Search for the cell housing the specified text and yield its (x, y) center coordinate. 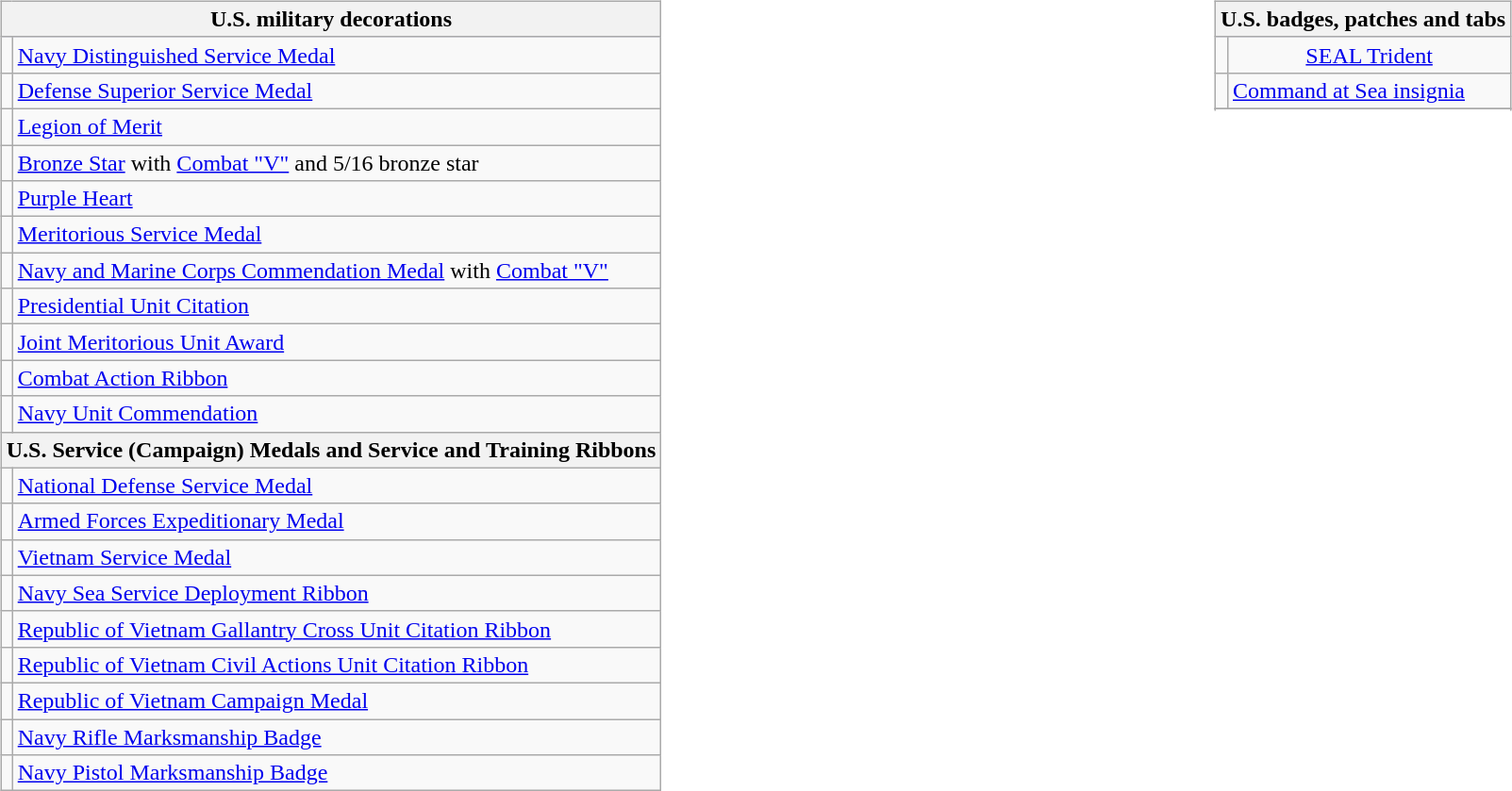
Republic of Vietnam Gallantry Cross Unit Citation Ribbon (337, 629)
Navy Distinguished Service Medal (337, 55)
U.S. military decorations (331, 19)
U.S. badges, patches and tabs (1364, 19)
Command at Sea insignia (1369, 91)
Armed Forces Expeditionary Medal (337, 521)
Combat Action Ribbon (337, 378)
Navy Sea Service Deployment Ribbon (337, 593)
Navy Rifle Marksmanship Badge (337, 736)
Purple Heart (337, 199)
Navy Pistol Marksmanship Badge (337, 773)
Presidential Unit Citation (337, 306)
Bronze Star with Combat "V" and 5/16 bronze star (337, 163)
National Defense Service Medal (337, 486)
Republic of Vietnam Campaign Medal (337, 700)
Navy Unit Commendation (337, 414)
SEAL Trident (1369, 55)
U.S. Service (Campaign) Medals and Service and Training Ribbons (331, 450)
Defense Superior Service Medal (337, 91)
Navy and Marine Corps Commendation Medal with Combat "V" (337, 271)
Meritorious Service Medal (337, 235)
Vietnam Service Medal (337, 557)
Republic of Vietnam Civil Actions Unit Citation Ribbon (337, 665)
Joint Meritorious Unit Award (337, 342)
Legion of Merit (337, 126)
